Extract the (x, y) coordinate from the center of the cell holding the provided text.  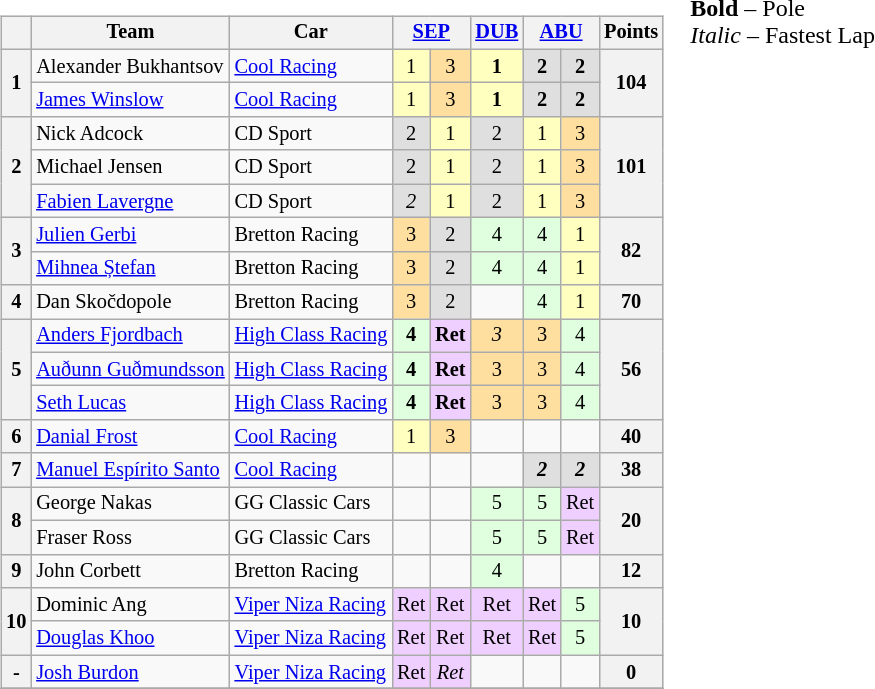
Nick Adcock (130, 134)
Douglas Khoo (130, 638)
12 (631, 571)
SEP (431, 33)
Fabien Lavergne (130, 201)
George Nakas (130, 504)
Danial Frost (130, 437)
70 (631, 302)
Dominic Ang (130, 605)
0 (631, 672)
John Corbett (130, 571)
Dan Skočdopole (130, 302)
101 (631, 168)
104 (631, 82)
82 (631, 252)
Julien Gerbi (130, 235)
40 (631, 437)
Team (130, 33)
ABU (561, 33)
6 (16, 437)
Manuel Espírito Santo (130, 470)
Michael Jensen (130, 167)
Alexander Bukhantsov (130, 66)
Anders Fjordbach (130, 336)
9 (16, 571)
7 (16, 470)
56 (631, 370)
Josh Burdon (130, 672)
DUB (496, 33)
- (16, 672)
James Winslow (130, 100)
8 (16, 520)
Points (631, 33)
20 (631, 520)
Auðunn Guðmundsson (130, 369)
Mihnea Ștefan (130, 268)
38 (631, 470)
Seth Lucas (130, 403)
Car (312, 33)
Fraser Ross (130, 537)
